Return the (X, Y) coordinate for the center point of the cell that contains the specified text.  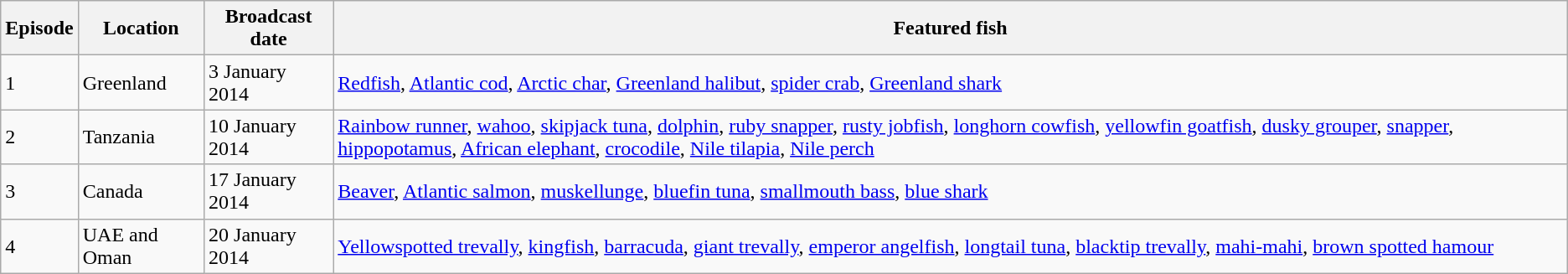
Redfish, Atlantic cod, Arctic char, Greenland halibut, spider crab, Greenland shark (951, 82)
3 January 2014 (269, 82)
1 (39, 82)
3 (39, 191)
Location (141, 28)
Greenland (141, 82)
17 January 2014 (269, 191)
Episode (39, 28)
20 January 2014 (269, 246)
2 (39, 137)
Canada (141, 191)
4 (39, 246)
Featured fish (951, 28)
10 January 2014 (269, 137)
Yellowspotted trevally, kingfish, barracuda, giant trevally, emperor angelfish, longtail tuna, blacktip trevally, mahi-mahi, brown spotted hamour (951, 246)
Beaver, Atlantic salmon, muskellunge, bluefin tuna, smallmouth bass, blue shark (951, 191)
Tanzania (141, 137)
Broadcast date (269, 28)
UAE and Oman (141, 246)
